Identify which cell holds the provided text, then report its [x, y] central coordinate. 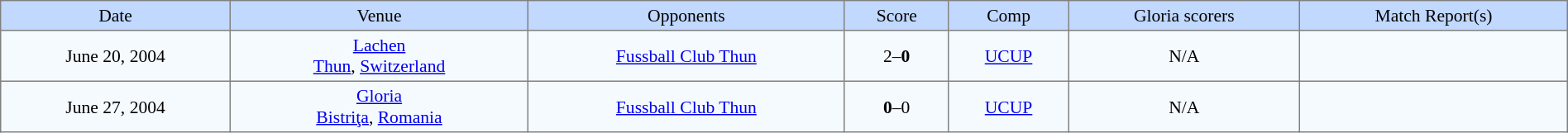
June 20, 2004 [116, 56]
2–0 [896, 56]
Comp [1008, 16]
GloriaBistriţa, Romania [379, 107]
Opponents [686, 16]
Match Report(s) [1434, 16]
June 27, 2004 [116, 107]
LachenThun, Switzerland [379, 56]
Score [896, 16]
0–0 [896, 107]
Venue [379, 16]
Gloria scorers [1184, 16]
Date [116, 16]
